Capture the cell that displays the provided text and extract its (X, Y) central coordinate. 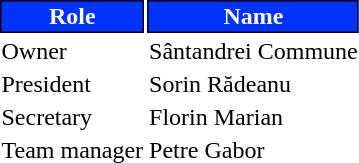
Role (72, 16)
Owner (72, 51)
Secretary (72, 117)
President (72, 84)
